Pinpoint the cell where the given text exists, returning its [X, Y] midpoint coordinate. 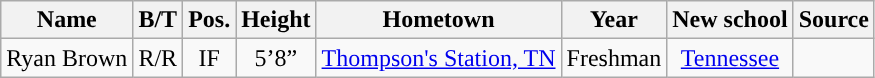
Thompson's Station, TN [438, 58]
5’8” [276, 58]
Name [67, 20]
Tennessee [730, 58]
Source [834, 20]
IF [210, 58]
R/R [158, 58]
Freshman [614, 58]
B/T [158, 20]
Pos. [210, 20]
Ryan Brown [67, 58]
Hometown [438, 20]
New school [730, 20]
Year [614, 20]
Height [276, 20]
